Provide the (X, Y) coordinate of the cell's center where the given text is located.  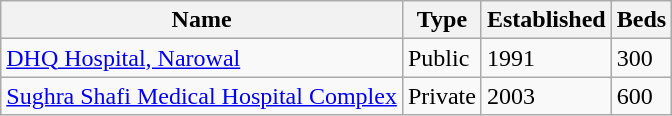
Established (546, 20)
1991 (546, 58)
2003 (546, 96)
Public (442, 58)
Beds (641, 20)
300 (641, 58)
Sughra Shafi Medical Hospital Complex (202, 96)
DHQ Hospital, Narowal (202, 58)
600 (641, 96)
Private (442, 96)
Name (202, 20)
Type (442, 20)
